Detect which cell encompasses the target text, then output its (X, Y) center coordinate. 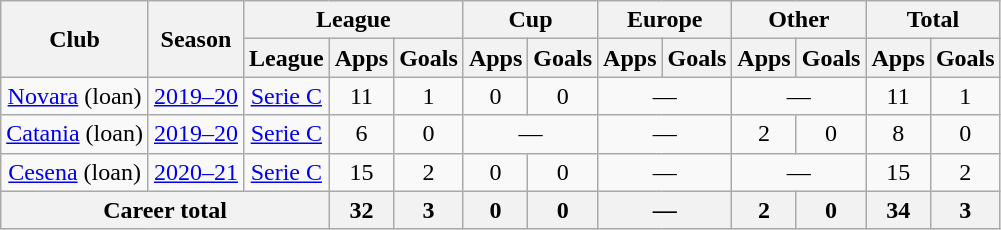
32 (361, 210)
Other (799, 20)
Total (933, 20)
Club (75, 39)
Europe (665, 20)
Catania (loan) (75, 134)
Season (196, 39)
34 (898, 210)
Novara (loan) (75, 96)
8 (898, 134)
Cesena (loan) (75, 172)
Cup (530, 20)
6 (361, 134)
2020–21 (196, 172)
Career total (165, 210)
